Locate the cell with the specified text and output its (X, Y) center coordinate. 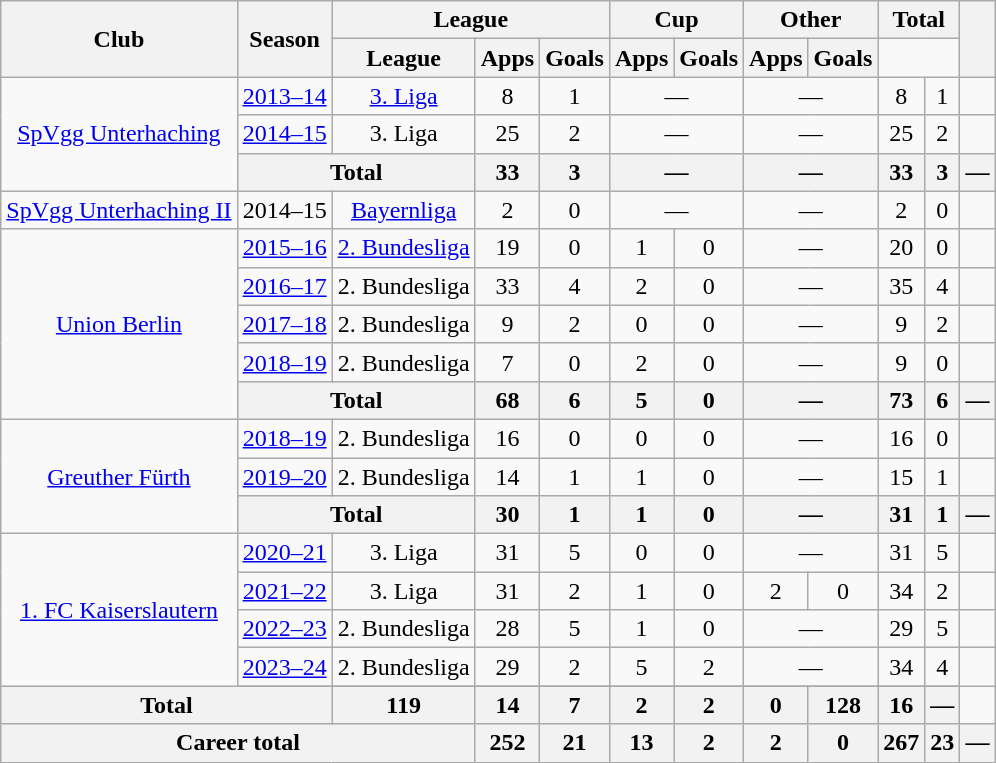
1. FC Kaiserslautern (119, 610)
2022–23 (284, 629)
2023–24 (284, 667)
2020–21 (284, 553)
Greuther Fürth (119, 476)
SpVgg Unterhaching II (119, 210)
267 (902, 743)
Career total (238, 743)
19 (507, 248)
2015–16 (284, 248)
Season (284, 39)
21 (575, 743)
30 (507, 515)
35 (902, 286)
128 (843, 705)
Other (811, 20)
23 (942, 743)
Union Berlin (119, 324)
15 (902, 477)
2017–18 (284, 324)
252 (507, 743)
68 (507, 400)
119 (404, 705)
Bayernliga (404, 210)
2019–20 (284, 477)
SpVgg Unterhaching (119, 134)
Cup (676, 20)
2021–22 (284, 591)
13 (641, 743)
2016–17 (284, 286)
73 (902, 400)
20 (902, 248)
28 (507, 629)
2013–14 (284, 96)
Club (119, 39)
